Detect which cell encompasses the target text, then output its [x, y] center coordinate. 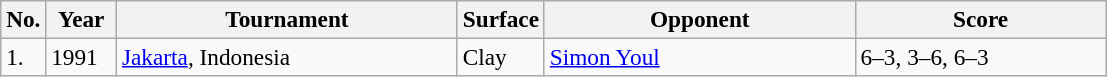
Surface [500, 19]
Clay [500, 57]
1991 [82, 57]
Simon Youl [700, 57]
Jakarta, Indonesia [288, 57]
No. [24, 19]
Score [980, 19]
Tournament [288, 19]
1. [24, 57]
Opponent [700, 19]
Year [82, 19]
6–3, 3–6, 6–3 [980, 57]
